Identify which cell holds the provided text, then report its [X, Y] central coordinate. 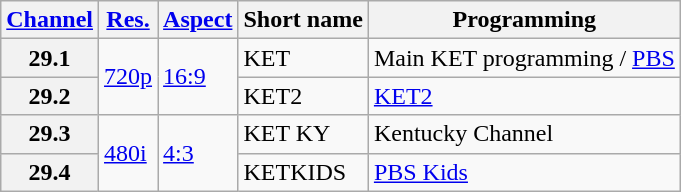
KET KY [303, 134]
16:9 [198, 77]
Channel [50, 20]
29.1 [50, 58]
480i [128, 153]
KET [303, 58]
Programming [524, 20]
Kentucky Channel [524, 134]
29.4 [50, 172]
Aspect [198, 20]
4:3 [198, 153]
PBS Kids [524, 172]
29.2 [50, 96]
KETKIDS [303, 172]
29.3 [50, 134]
Res. [128, 20]
Main KET programming / PBS [524, 58]
720p [128, 77]
Short name [303, 20]
